For the text-containing cell, return its midpoint in [x, y] coordinate format. 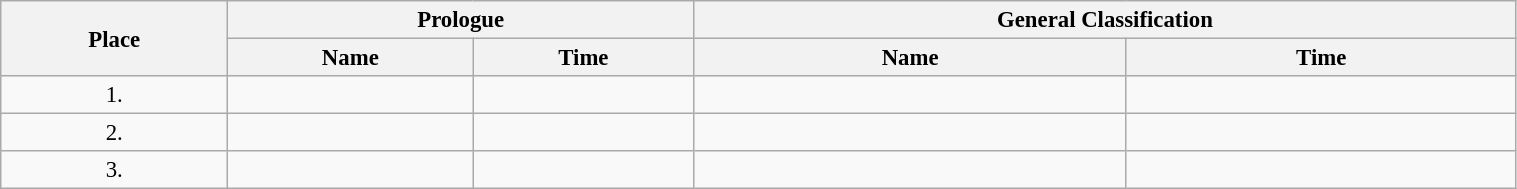
2. [114, 133]
Place [114, 38]
3. [114, 170]
1. [114, 95]
Prologue [461, 20]
General Classification [1105, 20]
